Determine the [X, Y] coordinate at the center of the cell enclosing the given text.  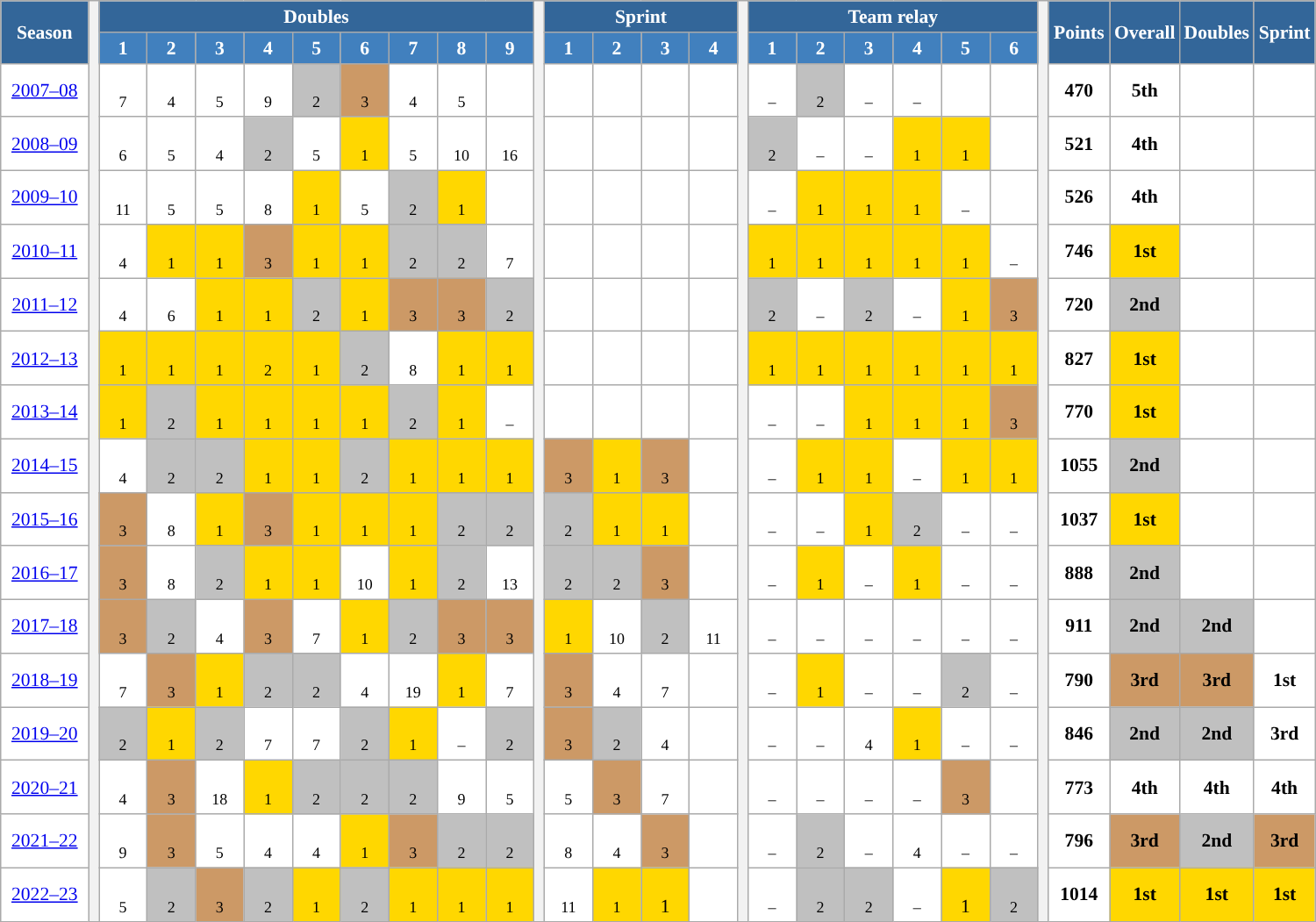
526 [1079, 198]
Season [45, 32]
790 [1079, 681]
2013–14 [45, 412]
2015–16 [45, 519]
2007–08 [45, 89]
2008–09 [45, 144]
827 [1079, 358]
746 [1079, 251]
720 [1079, 305]
19 [412, 681]
2021–22 [45, 840]
13 [511, 574]
521 [1079, 144]
2018–19 [45, 681]
911 [1079, 626]
1037 [1079, 519]
1055 [1079, 465]
2022–23 [45, 895]
846 [1079, 733]
2009–10 [45, 198]
18 [219, 788]
Points [1079, 32]
16 [511, 144]
2020–21 [45, 788]
796 [1079, 840]
2010–11 [45, 251]
Overall [1145, 32]
Team relay [893, 17]
2019–20 [45, 733]
770 [1079, 412]
470 [1079, 89]
5th [1145, 89]
773 [1079, 788]
2012–13 [45, 358]
2017–18 [45, 626]
2011–12 [45, 305]
2014–15 [45, 465]
1014 [1079, 895]
2016–17 [45, 574]
888 [1079, 574]
